Scan for the cell matching the given text and deliver its (x, y) coordinate at center. 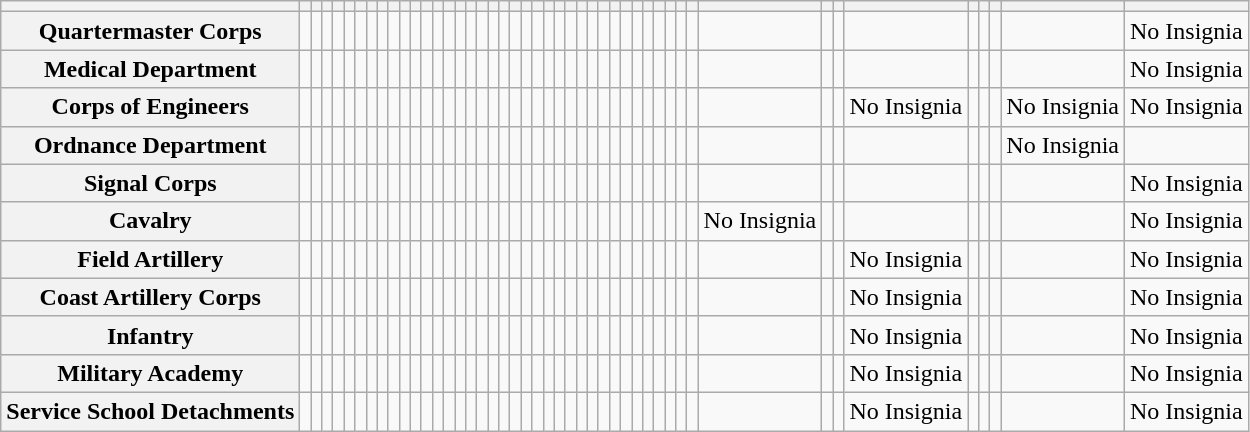
Medical Department (150, 69)
Military Academy (150, 373)
Field Artillery (150, 259)
Quartermaster Corps (150, 31)
Service School Detachments (150, 411)
Infantry (150, 335)
Coast Artillery Corps (150, 297)
Cavalry (150, 221)
Signal Corps (150, 183)
Ordnance Department (150, 145)
Corps of Engineers (150, 107)
